Return the [X, Y] coordinate for the center point of the cell that contains the specified text.  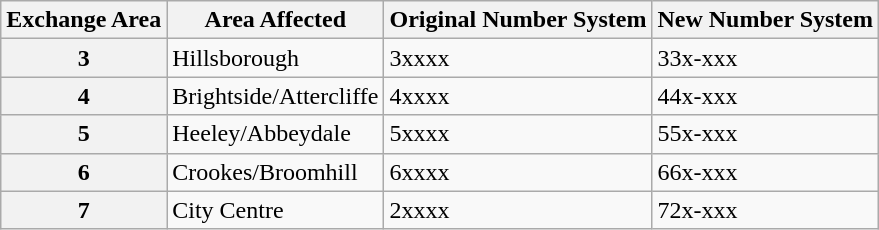
6xxxx [518, 172]
Brightside/Attercliffe [276, 96]
44x-xxx [766, 96]
Area Affected [276, 20]
City Centre [276, 210]
Hillsborough [276, 58]
2xxxx [518, 210]
New Number System [766, 20]
Crookes/Broomhill [276, 172]
3 [84, 58]
66x-xxx [766, 172]
6 [84, 172]
72x-xxx [766, 210]
Original Number System [518, 20]
7 [84, 210]
4 [84, 96]
Exchange Area [84, 20]
5 [84, 134]
33x-xxx [766, 58]
55x-xxx [766, 134]
Heeley/Abbeydale [276, 134]
5xxxx [518, 134]
4xxxx [518, 96]
3xxxx [518, 58]
